For the text-containing cell, return its midpoint in (x, y) coordinate format. 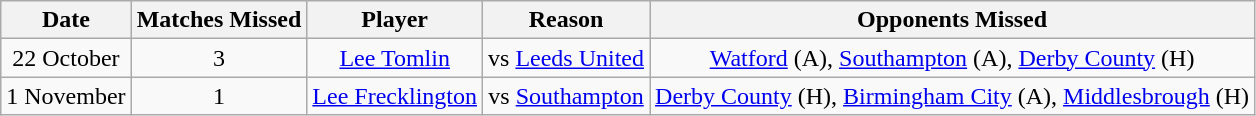
Watford (A), Southampton (A), Derby County (H) (952, 58)
Opponents Missed (952, 20)
Matches Missed (219, 20)
3 (219, 58)
1 (219, 96)
Lee Frecklington (395, 96)
22 October (66, 58)
Date (66, 20)
Player (395, 20)
vs Leeds United (566, 58)
1 November (66, 96)
Derby County (H), Birmingham City (A), Middlesbrough (H) (952, 96)
Lee Tomlin (395, 58)
vs Southampton (566, 96)
Reason (566, 20)
